Scan for the cell matching the given text and deliver its [x, y] coordinate at center. 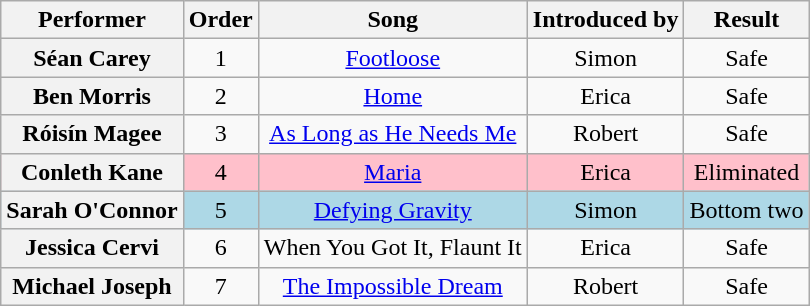
Bottom two [746, 210]
Ben Morris [92, 96]
Maria [392, 172]
The Impossible Dream [392, 286]
5 [220, 210]
7 [220, 286]
Home [392, 96]
Song [392, 20]
Performer [92, 20]
4 [220, 172]
Róisín Magee [92, 134]
6 [220, 248]
Defying Gravity [392, 210]
Sarah O'Connor [92, 210]
As Long as He Needs Me [392, 134]
Conleth Kane [92, 172]
Michael Joseph [92, 286]
Introduced by [606, 20]
2 [220, 96]
Footloose [392, 58]
Result [746, 20]
Eliminated [746, 172]
3 [220, 134]
Order [220, 20]
Séan Carey [92, 58]
1 [220, 58]
When You Got It, Flaunt It [392, 248]
Jessica Cervi [92, 248]
